Detect which cell encompasses the target text, then output its (x, y) center coordinate. 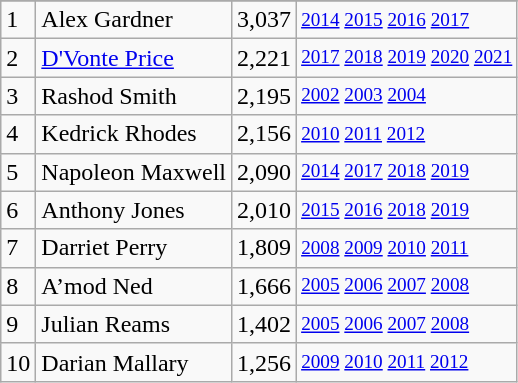
7 (18, 248)
1 (18, 20)
8 (18, 286)
2,195 (264, 96)
2010 2011 2012 (407, 134)
1,809 (264, 248)
Napoleon Maxwell (134, 172)
Anthony Jones (134, 210)
2008 2009 2010 2011 (407, 248)
2015 2016 2018 2019 (407, 210)
D'Vonte Price (134, 58)
Kedrick Rhodes (134, 134)
2014 2015 2016 2017 (407, 20)
6 (18, 210)
Alex Gardner (134, 20)
1,666 (264, 286)
10 (18, 362)
2014 2017 2018 2019 (407, 172)
5 (18, 172)
Darian Mallary (134, 362)
2,156 (264, 134)
3,037 (264, 20)
2009 2010 2011 2012 (407, 362)
Darriet Perry (134, 248)
2017 2018 2019 2020 2021 (407, 58)
1,402 (264, 324)
3 (18, 96)
9 (18, 324)
Rashod Smith (134, 96)
2,221 (264, 58)
Julian Reams (134, 324)
4 (18, 134)
2 (18, 58)
A’mod Ned (134, 286)
2,090 (264, 172)
2002 2003 2004 (407, 96)
2,010 (264, 210)
1,256 (264, 362)
